Find where the given text appears and provide that cell's center as (X, Y) coordinate. 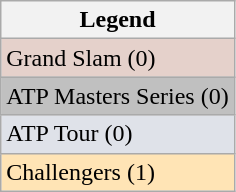
Grand Slam (0) (118, 58)
Legend (118, 20)
Challengers (1) (118, 172)
ATP Masters Series (0) (118, 96)
ATP Tour (0) (118, 134)
